Find where the given text appears and provide that cell's center as [x, y] coordinate. 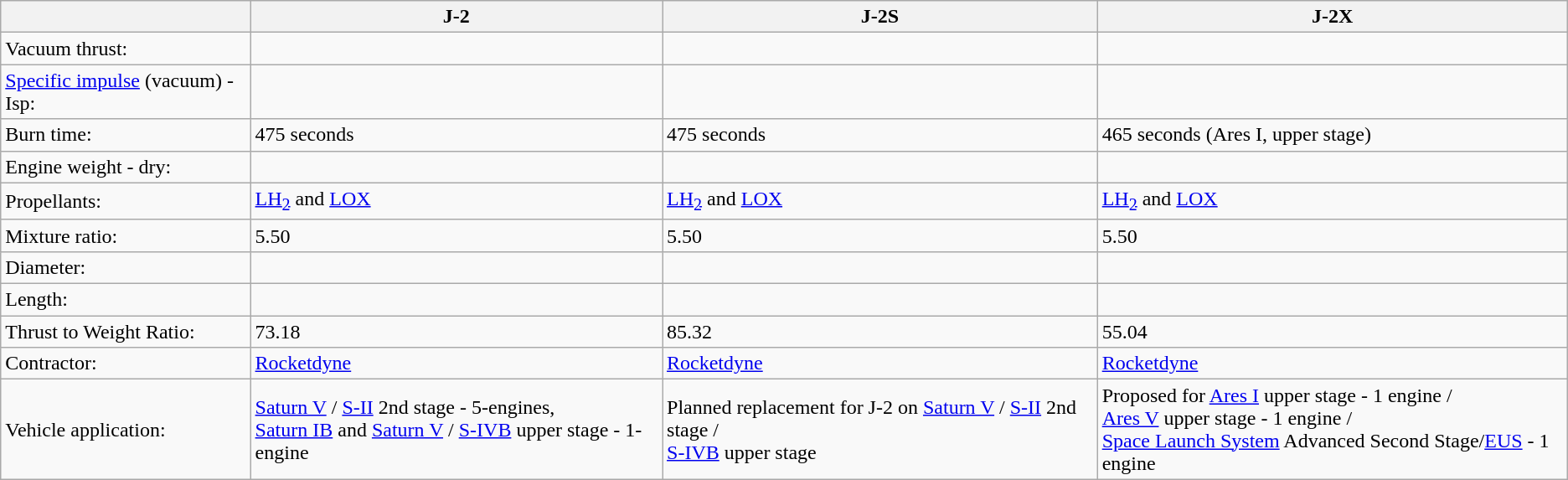
J-2S [880, 17]
Vacuum thrust: [126, 49]
Engine weight - dry: [126, 167]
Proposed for Ares I upper stage - 1 engine / Ares V upper stage - 1 engine / Space Launch System Advanced Second Stage/EUS - 1 engine [1332, 429]
73.18 [456, 332]
Propellants: [126, 201]
Contractor: [126, 364]
55.04 [1332, 332]
85.32 [880, 332]
J-2X [1332, 17]
Thrust to Weight Ratio: [126, 332]
J-2 [456, 17]
Burn time: [126, 135]
Mixture ratio: [126, 235]
465 seconds (Ares I, upper stage) [1332, 135]
Diameter: [126, 267]
Vehicle application: [126, 429]
Length: [126, 300]
Saturn V / S-II 2nd stage - 5-engines, Saturn IB and Saturn V / S-IVB upper stage - 1-engine [456, 429]
Specific impulse (vacuum) -Isp: [126, 92]
Planned replacement for J-2 on Saturn V / S-II 2nd stage / S-IVB upper stage [880, 429]
